Locate the cell with the specified text and output its [x, y] center coordinate. 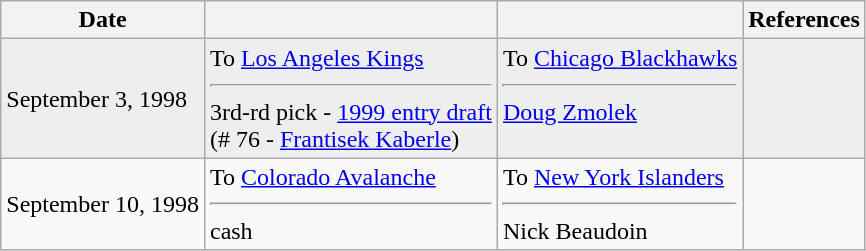
September 3, 1998 [103, 98]
References [804, 20]
Date [103, 20]
To Colorado Avalanchecash [350, 204]
To Los Angeles Kings3rd-rd pick - 1999 entry draft(# 76 - Frantisek Kaberle) [350, 98]
To Chicago BlackhawksDoug Zmolek [620, 98]
September 10, 1998 [103, 204]
To New York IslandersNick Beaudoin [620, 204]
